Identify which cell holds the provided text, then report its [x, y] central coordinate. 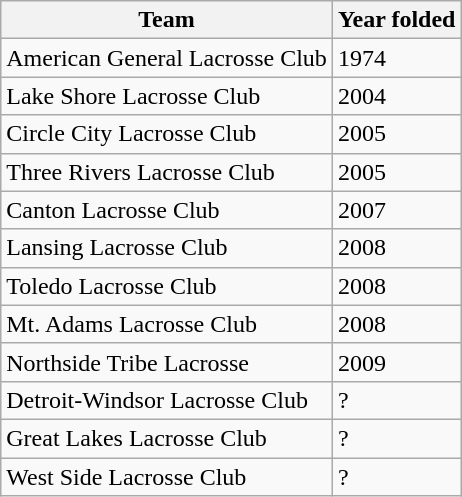
Lake Shore Lacrosse Club [167, 96]
West Side Lacrosse Club [167, 477]
Detroit-Windsor Lacrosse Club [167, 400]
Canton Lacrosse Club [167, 210]
Toledo Lacrosse Club [167, 286]
2004 [396, 96]
Three Rivers Lacrosse Club [167, 172]
Circle City Lacrosse Club [167, 134]
Team [167, 20]
2009 [396, 362]
American General Lacrosse Club [167, 58]
Year folded [396, 20]
1974 [396, 58]
Mt. Adams Lacrosse Club [167, 324]
Lansing Lacrosse Club [167, 248]
Northside Tribe Lacrosse [167, 362]
2007 [396, 210]
Great Lakes Lacrosse Club [167, 438]
